From the cell containing the given text, extract its center point as [x, y] coordinate. 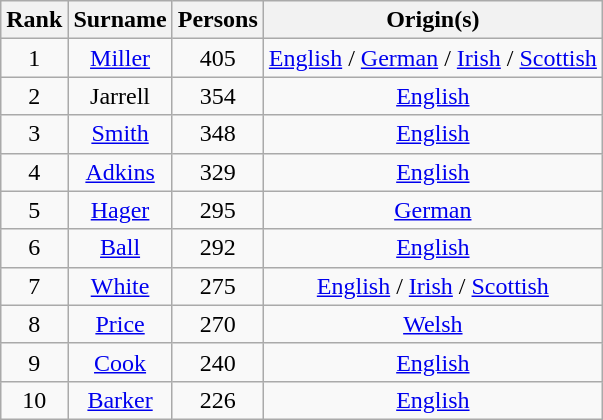
Origin(s) [432, 20]
Persons [218, 20]
6 [34, 248]
Barker [120, 400]
354 [218, 96]
295 [218, 210]
270 [218, 324]
White [120, 286]
9 [34, 362]
292 [218, 248]
348 [218, 134]
Welsh [432, 324]
275 [218, 286]
5 [34, 210]
10 [34, 400]
Hager [120, 210]
Surname [120, 20]
226 [218, 400]
Price [120, 324]
405 [218, 58]
4 [34, 172]
German [432, 210]
Adkins [120, 172]
English / Irish / Scottish [432, 286]
1 [34, 58]
Jarrell [120, 96]
Cook [120, 362]
Smith [120, 134]
2 [34, 96]
Rank [34, 20]
240 [218, 362]
Ball [120, 248]
329 [218, 172]
8 [34, 324]
3 [34, 134]
7 [34, 286]
Miller [120, 58]
English / German / Irish / Scottish [432, 58]
